Find where the given text appears and provide that cell's center as [x, y] coordinate. 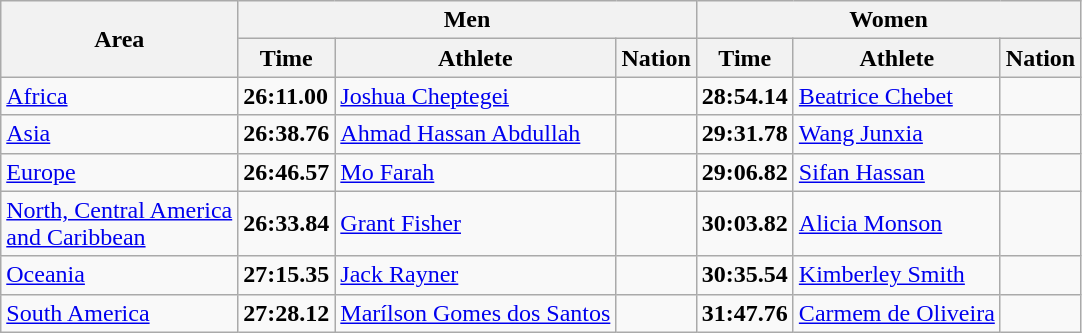
Africa [120, 96]
28:54.14 [744, 96]
Grant Fisher [476, 224]
Area [120, 39]
Jack Rayner [476, 275]
North, Central America and Caribbean [120, 224]
26:33.84 [286, 224]
Oceania [120, 275]
Asia [120, 134]
South America [120, 313]
26:46.57 [286, 172]
26:38.76 [286, 134]
Women [888, 20]
29:31.78 [744, 134]
27:15.35 [286, 275]
Wang Junxia [896, 134]
Men [468, 20]
29:06.82 [744, 172]
27:28.12 [286, 313]
Alicia Monson [896, 224]
Marílson Gomes dos Santos [476, 313]
Joshua Cheptegei [476, 96]
30:03.82 [744, 224]
Carmem de Oliveira [896, 313]
30:35.54 [744, 275]
Beatrice Chebet [896, 96]
Europe [120, 172]
26:11.00 [286, 96]
Mo Farah [476, 172]
Kimberley Smith [896, 275]
Ahmad Hassan Abdullah [476, 134]
Sifan Hassan [896, 172]
31:47.76 [744, 313]
